Determine the [x, y] coordinate at the center of the cell enclosing the given text.  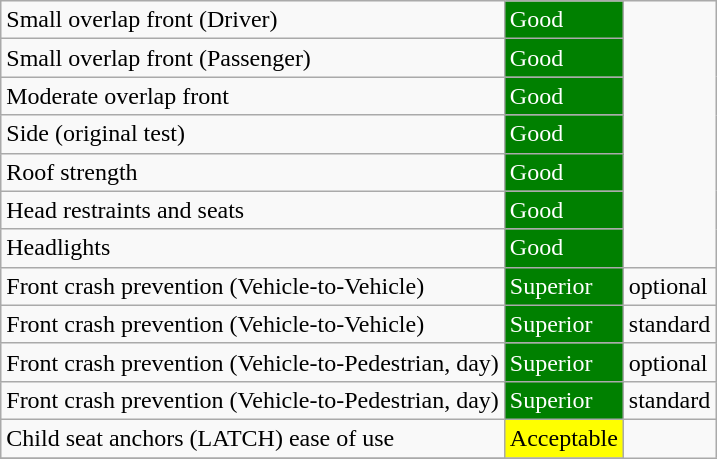
Child seat anchors (LATCH) ease of use [253, 438]
Headlights [253, 248]
Side (original test) [253, 134]
Small overlap front (Driver) [253, 20]
Moderate overlap front [253, 96]
Acceptable [564, 438]
Roof strength [253, 172]
Small overlap front (Passenger) [253, 58]
Head restraints and seats [253, 210]
